Return the [X, Y] coordinate for the center point of the cell that contains the specified text.  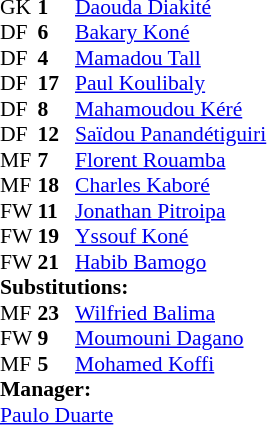
Yssouf Koné [170, 237]
Moumouni Dagano [170, 339]
23 [57, 313]
8 [57, 109]
7 [57, 160]
Mohamed Koffi [170, 364]
Habib Bamogo [170, 262]
11 [57, 211]
Charles Kaboré [170, 185]
4 [57, 58]
Bakary Koné [170, 33]
Jonathan Pitroipa [170, 211]
Manager: [133, 389]
Saïdou Panandétiguiri [170, 135]
19 [57, 237]
17 [57, 83]
Wilfried Balima [170, 313]
Mamadou Tall [170, 58]
9 [57, 339]
5 [57, 364]
12 [57, 135]
21 [57, 262]
Mahamoudou Kéré [170, 109]
18 [57, 185]
Substitutions: [133, 287]
Paul Koulibaly [170, 83]
6 [57, 33]
Florent Rouamba [170, 160]
